Locate the cell with the specified text and output its [X, Y] center coordinate. 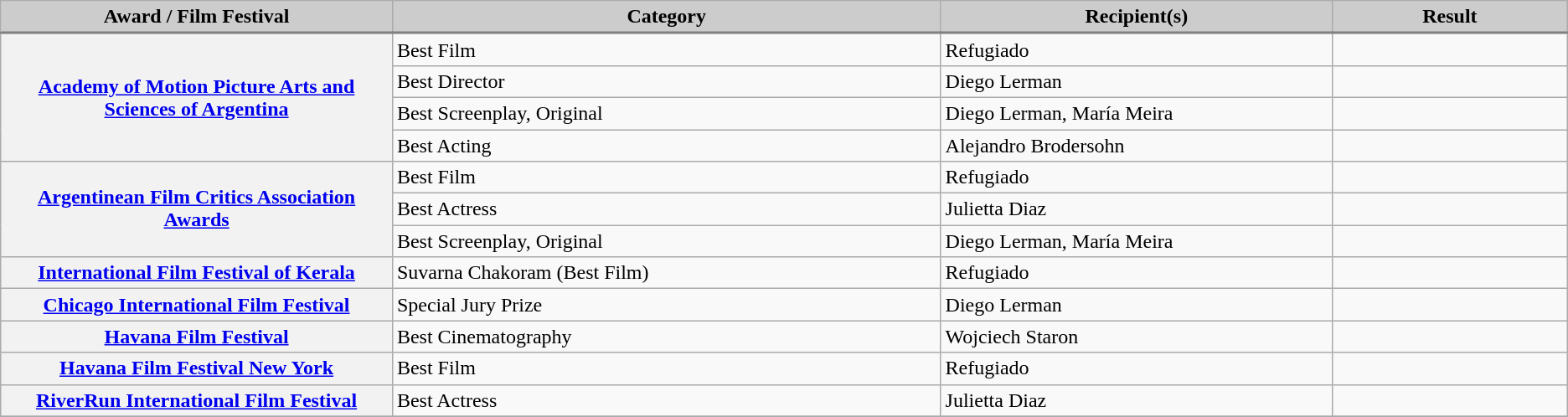
Alejandro Brodersohn [1137, 145]
Recipient(s) [1137, 17]
Award / Film Festival [197, 17]
Havana Film Festival New York [197, 368]
Special Jury Prize [667, 305]
Wojciech Staron [1137, 337]
Argentinean Film Critics Association Awards [197, 209]
Best Cinematography [667, 337]
Best Acting [667, 145]
Category [667, 17]
Best Director [667, 81]
International Film Festival of Kerala [197, 273]
Chicago International Film Festival [197, 305]
RiverRun International Film Festival [197, 400]
Havana Film Festival [197, 337]
Academy of Motion Picture Arts and Sciences of Argentina [197, 97]
Result [1451, 17]
Suvarna Chakoram (Best Film) [667, 273]
